Find where the given text appears and provide that cell's center as (X, Y) coordinate. 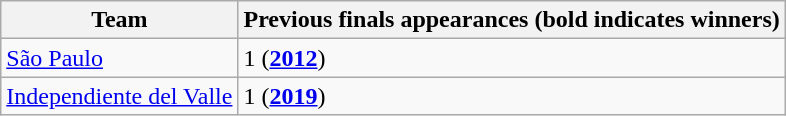
São Paulo (120, 58)
1 (2012) (512, 58)
Previous finals appearances (bold indicates winners) (512, 20)
1 (2019) (512, 96)
Team (120, 20)
Independiente del Valle (120, 96)
